For the text-containing cell, return its midpoint in (X, Y) coordinate format. 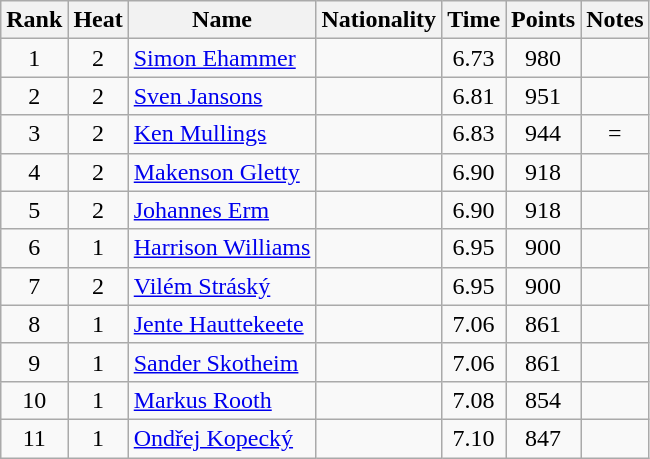
Vilém Stráský (222, 286)
Sven Jansons (222, 96)
Sander Skotheim (222, 362)
Jente Hauttekeete (222, 324)
Markus Rooth (222, 400)
10 (34, 400)
6 (34, 248)
9 (34, 362)
6.81 (474, 96)
Points (544, 20)
5 (34, 210)
Nationality (379, 20)
3 (34, 134)
7.08 (474, 400)
= (615, 134)
Name (222, 20)
951 (544, 96)
Rank (34, 20)
6.83 (474, 134)
980 (544, 58)
Makenson Gletty (222, 172)
Time (474, 20)
Notes (615, 20)
Johannes Erm (222, 210)
Harrison Williams (222, 248)
Ken Mullings (222, 134)
854 (544, 400)
7.10 (474, 438)
8 (34, 324)
Ondřej Kopecký (222, 438)
11 (34, 438)
Simon Ehammer (222, 58)
4 (34, 172)
944 (544, 134)
Heat (98, 20)
847 (544, 438)
6.73 (474, 58)
7 (34, 286)
